Extract the (x, y) coordinate from the center of the cell holding the provided text.  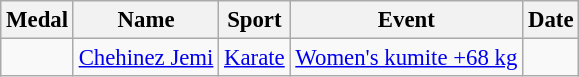
Karate (254, 58)
Medal (38, 20)
Date (551, 20)
Sport (254, 20)
Chehinez Jemi (146, 58)
Event (406, 20)
Women's kumite +68 kg (406, 58)
Name (146, 20)
